Output the (x, y) coordinate of the center of the cell containing the given text.  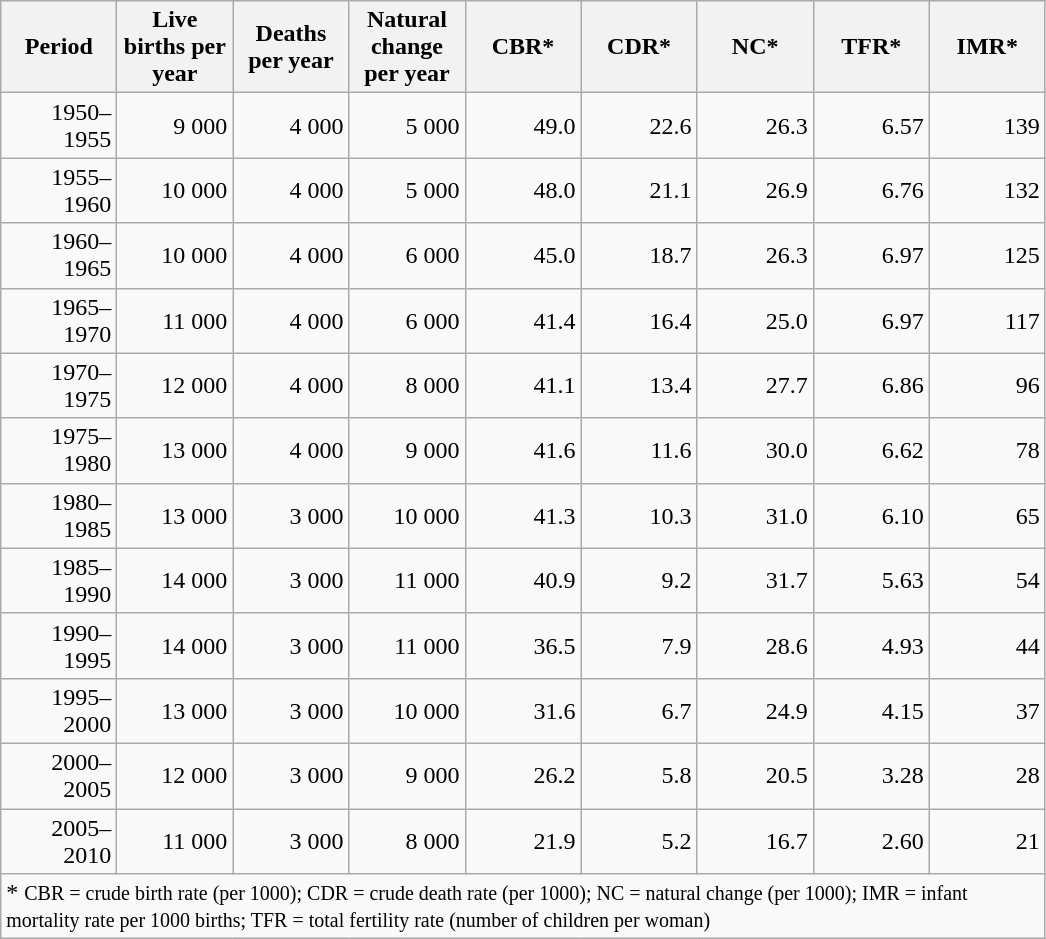
6.76 (871, 190)
24.9 (755, 710)
1965–1970 (59, 320)
65 (987, 516)
10.3 (639, 516)
13.4 (639, 386)
21.9 (523, 840)
16.7 (755, 840)
44 (987, 646)
26.2 (523, 776)
1990–1995 (59, 646)
139 (987, 126)
6.7 (639, 710)
49.0 (523, 126)
37 (987, 710)
6.57 (871, 126)
2005–2010 (59, 840)
Live births per year (175, 47)
7.9 (639, 646)
1970–1975 (59, 386)
26.9 (755, 190)
31.6 (523, 710)
1950–1955 (59, 126)
1995–2000 (59, 710)
132 (987, 190)
NC* (755, 47)
28 (987, 776)
36.5 (523, 646)
22.6 (639, 126)
41.4 (523, 320)
4.15 (871, 710)
5.8 (639, 776)
IMR* (987, 47)
30.0 (755, 450)
16.4 (639, 320)
41.1 (523, 386)
Natural change per year (407, 47)
21 (987, 840)
27.7 (755, 386)
3.28 (871, 776)
40.9 (523, 580)
5.2 (639, 840)
41.3 (523, 516)
4.93 (871, 646)
6.86 (871, 386)
2000–2005 (59, 776)
48.0 (523, 190)
41.6 (523, 450)
9.2 (639, 580)
2.60 (871, 840)
1975–1980 (59, 450)
20.5 (755, 776)
28.6 (755, 646)
6.10 (871, 516)
6.62 (871, 450)
5.63 (871, 580)
125 (987, 256)
1960–1965 (59, 256)
1985–1990 (59, 580)
31.0 (755, 516)
18.7 (639, 256)
Period (59, 47)
54 (987, 580)
117 (987, 320)
TFR* (871, 47)
11.6 (639, 450)
21.1 (639, 190)
Deaths per year (291, 47)
78 (987, 450)
25.0 (755, 320)
96 (987, 386)
CDR* (639, 47)
31.7 (755, 580)
1955–1960 (59, 190)
CBR* (523, 47)
45.0 (523, 256)
1980–1985 (59, 516)
